Locate the cell with the specified text and output its [X, Y] center coordinate. 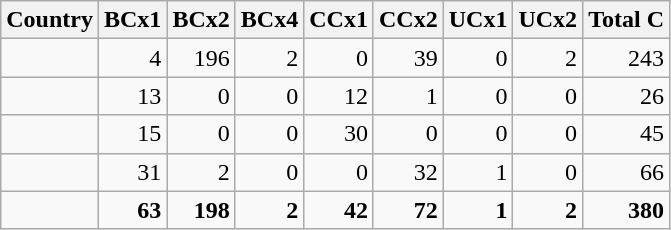
13 [132, 96]
31 [132, 172]
UCx2 [548, 20]
196 [201, 58]
45 [626, 134]
BCx1 [132, 20]
63 [132, 210]
198 [201, 210]
380 [626, 210]
42 [339, 210]
CCx2 [408, 20]
BCx2 [201, 20]
4 [132, 58]
Country [50, 20]
32 [408, 172]
UCx1 [478, 20]
26 [626, 96]
CCx1 [339, 20]
30 [339, 134]
12 [339, 96]
39 [408, 58]
72 [408, 210]
66 [626, 172]
Total C [626, 20]
243 [626, 58]
15 [132, 134]
BCx4 [269, 20]
